Extract the (x, y) coordinate from the center of the cell holding the provided text.  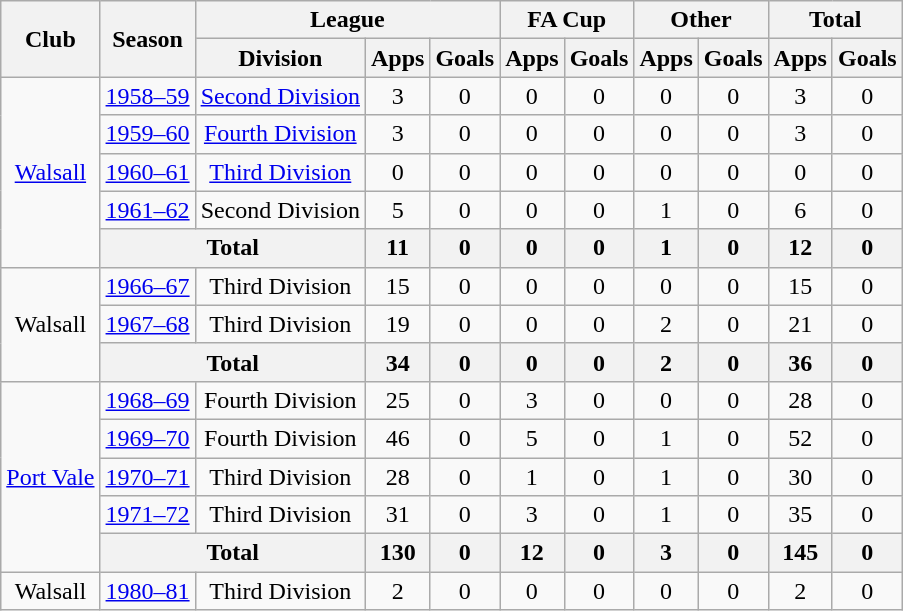
11 (397, 248)
36 (800, 362)
1959–60 (148, 134)
46 (397, 438)
Season (148, 39)
1968–69 (148, 400)
1966–67 (148, 286)
Club (50, 39)
19 (397, 324)
1969–70 (148, 438)
25 (397, 400)
FA Cup (567, 20)
30 (800, 477)
League (348, 20)
1971–72 (148, 515)
Port Vale (50, 476)
31 (397, 515)
1967–68 (148, 324)
1958–59 (148, 96)
35 (800, 515)
1970–71 (148, 477)
34 (397, 362)
6 (800, 210)
145 (800, 553)
1961–62 (148, 210)
1980–81 (148, 591)
130 (397, 553)
Division (280, 58)
21 (800, 324)
Other (701, 20)
1960–61 (148, 172)
52 (800, 438)
